Return [X, Y] of the center of cell containing provided text 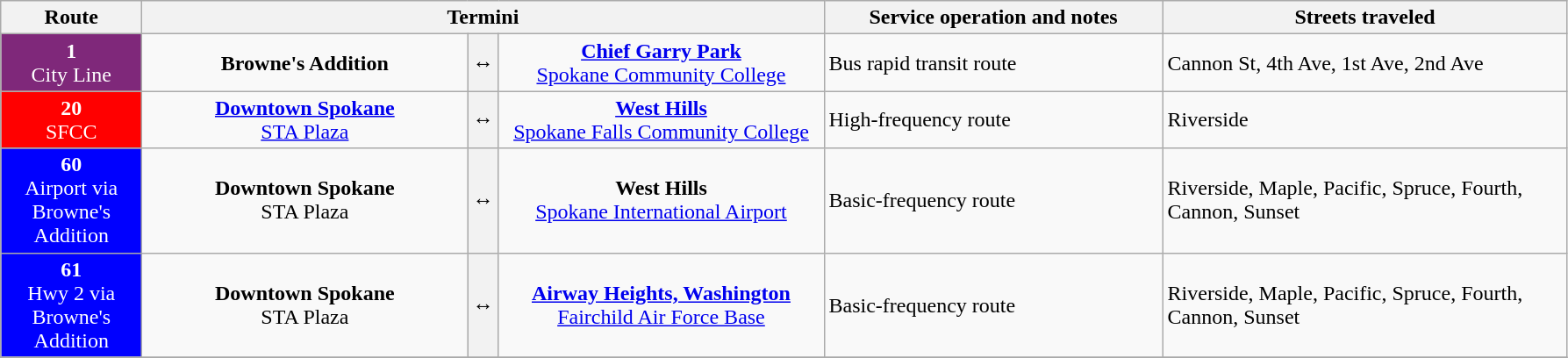
West HillsSpokane International Airport [662, 200]
Termini [483, 18]
1City Line [72, 63]
61Hwy 2 via Browne's Addition [72, 305]
Streets traveled [1365, 18]
West HillsSpokane Falls Community College [662, 119]
Chief Garry ParkSpokane Community College [662, 63]
20SFCC [72, 119]
Service operation and notes [993, 18]
60Airport via Browne's Addition [72, 200]
Riverside [1365, 119]
High-frequency route [993, 119]
Airway Heights, WashingtonFairchild Air Force Base [662, 305]
Cannon St, 4th Ave, 1st Ave, 2nd Ave [1365, 63]
Browne's Addition [305, 63]
Bus rapid transit route [993, 63]
Route [72, 18]
